Scan for the cell matching the given text and deliver its [x, y] coordinate at center. 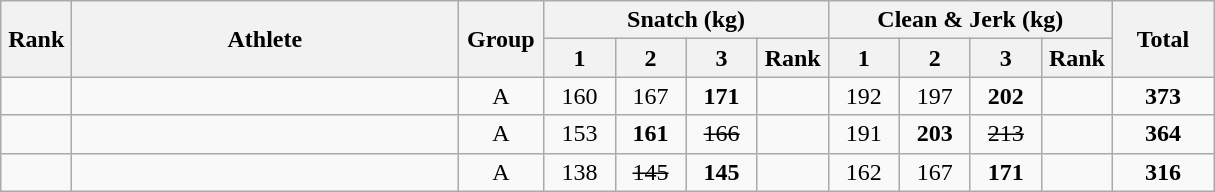
160 [580, 96]
Snatch (kg) [686, 20]
Group [501, 39]
166 [722, 134]
197 [934, 96]
138 [580, 172]
316 [1162, 172]
213 [1006, 134]
Clean & Jerk (kg) [970, 20]
364 [1162, 134]
162 [864, 172]
202 [1006, 96]
Total [1162, 39]
203 [934, 134]
192 [864, 96]
373 [1162, 96]
161 [650, 134]
191 [864, 134]
153 [580, 134]
Athlete [265, 39]
